Capture the cell that displays the provided text and extract its [x, y] central coordinate. 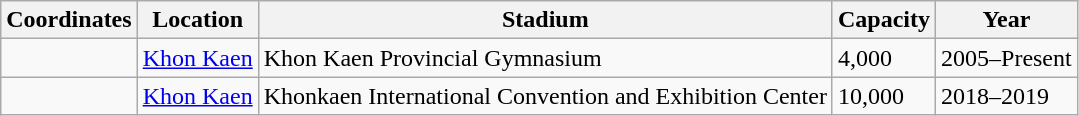
4,000 [884, 58]
Location [198, 20]
Capacity [884, 20]
2018–2019 [1007, 96]
Coordinates [69, 20]
Khonkaen International Convention and Exhibition Center [545, 96]
10,000 [884, 96]
Year [1007, 20]
2005–Present [1007, 58]
Khon Kaen Provincial Gymnasium [545, 58]
Stadium [545, 20]
